Determine the [x, y] coordinate at the center of the cell enclosing the given text.  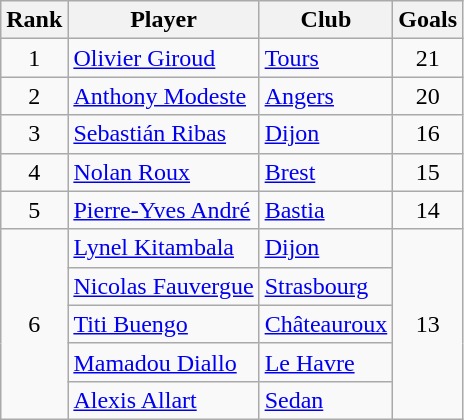
Tours [326, 58]
Pierre-Yves André [164, 210]
Angers [326, 96]
15 [428, 172]
Nolan Roux [164, 172]
13 [428, 324]
Lynel Kitambala [164, 248]
4 [34, 172]
Goals [428, 20]
Anthony Modeste [164, 96]
Le Havre [326, 362]
5 [34, 210]
Rank [34, 20]
Mamadou Diallo [164, 362]
Bastia [326, 210]
21 [428, 58]
16 [428, 134]
6 [34, 324]
1 [34, 58]
Alexis Allart [164, 400]
Sebastián Ribas [164, 134]
Strasbourg [326, 286]
Titi Buengo [164, 324]
Club [326, 20]
3 [34, 134]
2 [34, 96]
Player [164, 20]
Châteauroux [326, 324]
Sedan [326, 400]
Olivier Giroud [164, 58]
Brest [326, 172]
14 [428, 210]
20 [428, 96]
Nicolas Fauvergue [164, 286]
